Detect which cell encompasses the target text, then output its [X, Y] center coordinate. 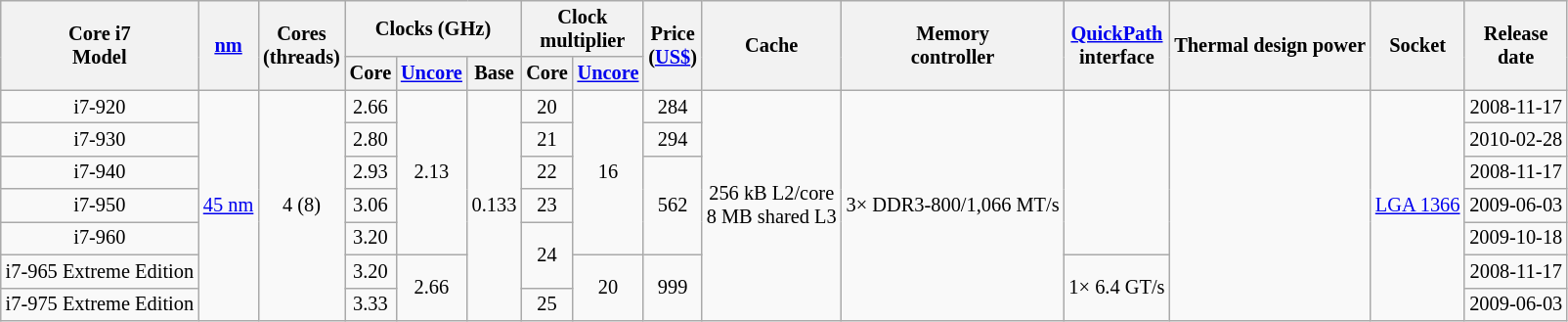
45 nm [229, 206]
QuickPathinterface [1117, 45]
i7-930 [100, 139]
2.13 [432, 172]
23 [546, 206]
Base [495, 73]
21 [546, 139]
Core i7Model [100, 45]
i7-940 [100, 172]
Price(US$) [673, 45]
Releasedate [1515, 45]
256 kB L2/core8 MB shared L3 [772, 206]
i7-975 Extreme Edition [100, 304]
1× 6.4 GT/s [1117, 288]
Clock multiplier [583, 28]
Clocks (GHz) [434, 28]
LGA 1366 [1417, 206]
i7-920 [100, 107]
0.133 [495, 206]
3.06 [370, 206]
3.33 [370, 304]
Memorycontroller [953, 45]
22 [546, 172]
25 [546, 304]
3× DDR3-800/1,066 MT/s [953, 206]
Socket [1417, 45]
562 [673, 206]
nm [229, 45]
2.93 [370, 172]
999 [673, 288]
Cache [772, 45]
2009-10-18 [1515, 238]
2010-02-28 [1515, 139]
16 [608, 172]
284 [673, 107]
Thermal design power [1270, 45]
i7-965 Extreme Edition [100, 271]
i7-950 [100, 206]
i7-960 [100, 238]
4 (8) [301, 206]
Cores(threads) [301, 45]
24 [546, 254]
294 [673, 139]
2.80 [370, 139]
